Identify which cell holds the provided text, then report its (X, Y) central coordinate. 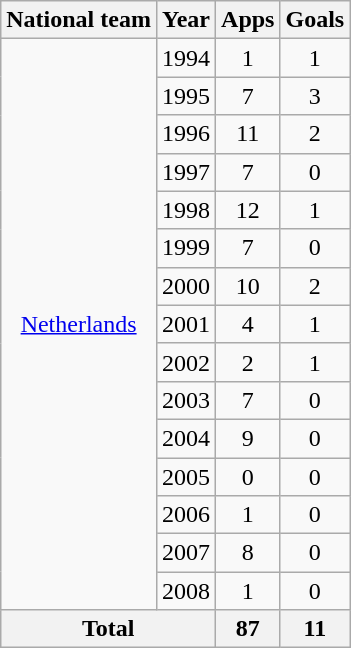
1995 (186, 96)
2002 (186, 362)
10 (248, 286)
2003 (186, 400)
12 (248, 210)
2004 (186, 438)
1998 (186, 210)
2001 (186, 324)
Total (108, 629)
9 (248, 438)
2007 (186, 553)
1996 (186, 134)
2005 (186, 477)
Year (186, 20)
2008 (186, 591)
2000 (186, 286)
1999 (186, 248)
4 (248, 324)
8 (248, 553)
Apps (248, 20)
87 (248, 629)
3 (315, 96)
2006 (186, 515)
1997 (186, 172)
Netherlands (79, 324)
National team (79, 20)
1994 (186, 58)
Goals (315, 20)
